From the cell containing the given text, extract its center point as [X, Y] coordinate. 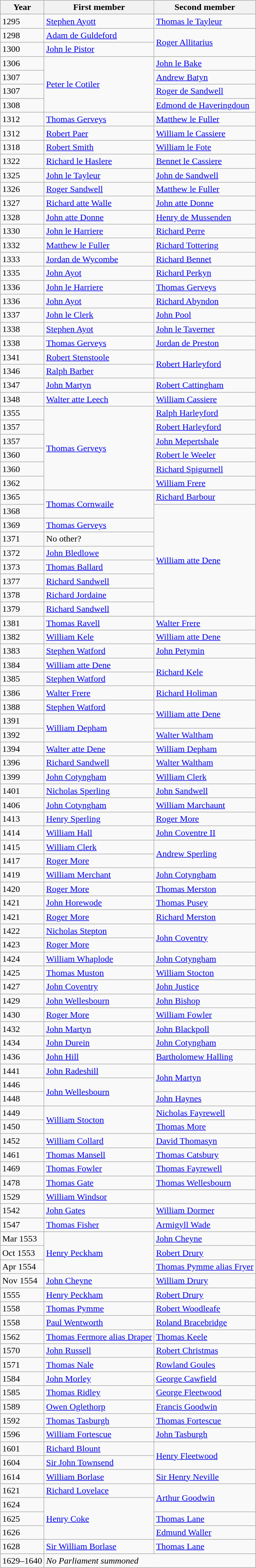
William Kele [99, 637]
1332 [22, 245]
1446 [22, 1085]
1427 [22, 987]
Rowland Goules [205, 1365]
Jordan de Wycombe [99, 259]
Francis Goodwin [205, 1407]
John Bishop [205, 1001]
1341 [22, 357]
1469 [22, 1169]
1396 [22, 763]
William Fortescue [99, 1435]
Henry Sperling [99, 819]
1373 [22, 567]
1434 [22, 1043]
George Cawfield [205, 1379]
Robert Woodleafe [205, 1309]
John Gates [99, 1211]
Richard Merston [205, 917]
1529 [22, 1197]
John Sandwell [205, 791]
Owen Oglethorp [99, 1407]
1625 [22, 1519]
Robert Stenstoole [99, 357]
1478 [22, 1183]
Henry Coke [99, 1518]
Jordan de Preston [205, 343]
Thomas More [205, 1127]
Ralph Harleyford [205, 413]
1381 [22, 623]
William le Cassiere [205, 133]
1422 [22, 931]
Richard atte Walle [99, 203]
1417 [22, 861]
Thomas Wellesbourn [205, 1183]
Thomas Tasburgh [99, 1421]
Edmund Waller [205, 1533]
Richard Abyndon [205, 301]
John de Sandwell [205, 175]
William Hall [99, 833]
Thomas Mansell [99, 1155]
Thomas Fortescue [205, 1421]
Richard Lovelace [99, 1490]
1436 [22, 1057]
1386 [22, 693]
John Bledlowe [99, 553]
Apr 1554 [22, 1267]
No Parliament summoned [150, 1561]
1300 [22, 49]
William Cassiere [205, 399]
1295 [22, 21]
Thomas Pymme alias Fryer [205, 1267]
1335 [22, 273]
1347 [22, 385]
Roland Bracebridge [205, 1323]
1308 [22, 105]
1461 [22, 1155]
John Petymin [205, 651]
1419 [22, 875]
1452 [22, 1141]
First member [99, 7]
Nicholas Fayrewell [205, 1113]
1629–1640 [22, 1561]
Robert Paer [99, 133]
William Marchaunt [205, 805]
John Tasburgh [205, 1435]
1306 [22, 63]
1414 [22, 833]
Mar 1553 [22, 1239]
1555 [22, 1294]
Thomas Pymme [99, 1309]
David Thomasyn [205, 1141]
John Durein [99, 1043]
Richard Tottering [205, 245]
Thomas Merston [205, 889]
Robert Christmas [205, 1351]
1425 [22, 973]
1372 [22, 553]
1377 [22, 581]
William Whaplode [99, 959]
1415 [22, 847]
1589 [22, 1407]
1423 [22, 945]
1542 [22, 1211]
John le Taverner [205, 329]
John Blackpoll [205, 1029]
William Windsor [99, 1197]
John Horewode [99, 903]
Thomas Cornwaile [99, 504]
Stephen Ayot [99, 329]
Thomas Fayrewell [205, 1169]
John le Bake [205, 63]
1450 [22, 1127]
Thomas Gate [99, 1183]
1346 [22, 371]
Walter atte Leech [99, 399]
Arthur Goodwin [205, 1497]
1325 [22, 175]
1388 [22, 707]
Richard Jordaine [99, 595]
1298 [22, 35]
1626 [22, 1533]
1441 [22, 1071]
Thomas Nale [99, 1365]
John Mepertshale [205, 441]
1328 [22, 217]
1384 [22, 665]
Robert Cattingham [205, 385]
Andrew Sperling [205, 854]
John Haynes [205, 1099]
1326 [22, 189]
Thomas Ballard [99, 567]
George Fleetwood [205, 1393]
Ralph Barber [99, 371]
Richard Barbour [205, 497]
1628 [22, 1547]
John le Pistor [99, 49]
Adam de Guldeford [99, 35]
Richard Perre [205, 231]
1379 [22, 609]
Robert Smith [99, 147]
No other? [99, 539]
Richard Spigurnell [205, 469]
Richard Blount [99, 1449]
1430 [22, 1015]
Roger Sandwell [99, 189]
Oct 1553 [22, 1253]
Stephen Ayott [99, 21]
Thomas Keele [205, 1337]
William Fowler [205, 1015]
1429 [22, 1001]
1584 [22, 1379]
Thomas Ravell [99, 623]
John Justice [205, 987]
Armigyll Wade [205, 1225]
Peter le Cotiler [99, 84]
1378 [22, 595]
Robert le Weeler [205, 455]
1406 [22, 805]
1327 [22, 203]
Roger de Sandwell [205, 91]
Sir John Townsend [99, 1462]
William Frere [205, 483]
John Morley [99, 1379]
Year [22, 7]
1392 [22, 735]
Bartholomew Halling [205, 1057]
1624 [22, 1504]
William Dormer [205, 1211]
1570 [22, 1351]
1601 [22, 1449]
1604 [22, 1462]
1413 [22, 819]
Richard Kele [205, 672]
Thomas Ridley [99, 1393]
William le Fote [205, 147]
Walter atte Dene [99, 749]
Paul Wentworth [99, 1323]
Thomas Fermore alias Draper [99, 1337]
1585 [22, 1393]
1355 [22, 413]
1596 [22, 1435]
Thomas Catsbury [205, 1155]
1571 [22, 1365]
1348 [22, 399]
John le Tayleur [99, 175]
1547 [22, 1225]
1337 [22, 315]
1614 [22, 1476]
William Collard [99, 1141]
1621 [22, 1490]
1371 [22, 539]
John Coventre II [205, 833]
1424 [22, 959]
1562 [22, 1337]
John Hill [99, 1057]
1362 [22, 483]
William Borlase [99, 1476]
Sir Henry Neville [205, 1476]
1391 [22, 721]
1399 [22, 777]
Thomas Fisher [99, 1225]
1333 [22, 259]
Nov 1554 [22, 1281]
Henry de Mussenden [205, 217]
1449 [22, 1113]
Edmond de Haveringdoun [205, 105]
1432 [22, 1029]
1322 [22, 161]
Roger Allitarius [205, 42]
Bennet le Cassiere [205, 161]
Second member [205, 7]
Sir William Borlase [99, 1547]
1383 [22, 651]
Thomas le Tayleur [205, 21]
Nicholas Stepton [99, 931]
1385 [22, 679]
1401 [22, 791]
William Merchant [99, 875]
Thomas Fowler [99, 1169]
William Drury [205, 1281]
1318 [22, 147]
Richard le Haslere [99, 161]
1394 [22, 749]
1365 [22, 497]
1382 [22, 637]
1330 [22, 231]
John Radeshill [99, 1071]
John le Clerk [99, 315]
Richard Holiman [205, 693]
Nicholas Sperling [99, 791]
John Pool [205, 315]
Richard Bennet [205, 259]
Thomas Pusey [205, 903]
1369 [22, 525]
John Russell [99, 1351]
1368 [22, 511]
Richard Perkyn [205, 273]
Andrew Batyn [205, 77]
1592 [22, 1421]
Thomas Muston [99, 973]
Henry Fleetwood [205, 1456]
1420 [22, 889]
1448 [22, 1099]
